Output the [X, Y] coordinate of the center of the cell containing the given text.  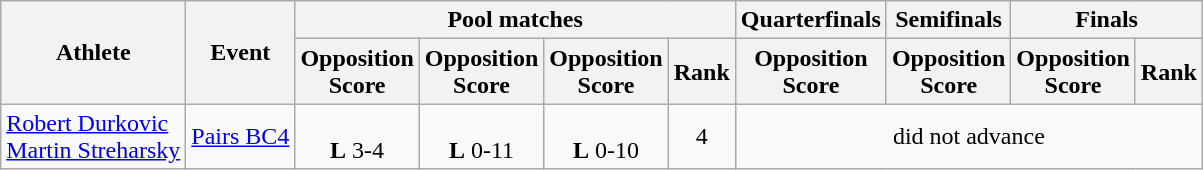
Quarterfinals [810, 20]
Semifinals [948, 20]
Finals [1107, 20]
Pool matches [515, 20]
4 [702, 136]
did not advance [968, 136]
Pairs BC4 [240, 136]
Event [240, 52]
Athlete [94, 52]
L 0-11 [481, 136]
L 3-4 [357, 136]
L 0-10 [606, 136]
Robert Durkovic Martin Streharsky [94, 136]
